Output the (X, Y) coordinate of the center of the cell containing the given text.  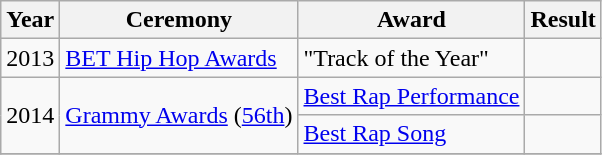
2014 (30, 115)
Year (30, 20)
Best Rap Performance (412, 96)
"Track of the Year" (412, 58)
Result (563, 20)
2013 (30, 58)
Best Rap Song (412, 134)
Ceremony (179, 20)
Grammy Awards (56th) (179, 115)
BET Hip Hop Awards (179, 58)
Award (412, 20)
